From the cell containing the given text, extract its center point as (X, Y) coordinate. 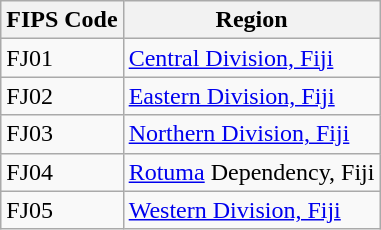
FIPS Code (62, 20)
FJ05 (62, 210)
Eastern Division, Fiji (252, 96)
Region (252, 20)
Central Division, Fiji (252, 58)
FJ04 (62, 172)
FJ01 (62, 58)
FJ03 (62, 134)
Western Division, Fiji (252, 210)
FJ02 (62, 96)
Northern Division, Fiji (252, 134)
Rotuma Dependency, Fiji (252, 172)
